Return the (X, Y) coordinate for the center point of the cell that contains the specified text.  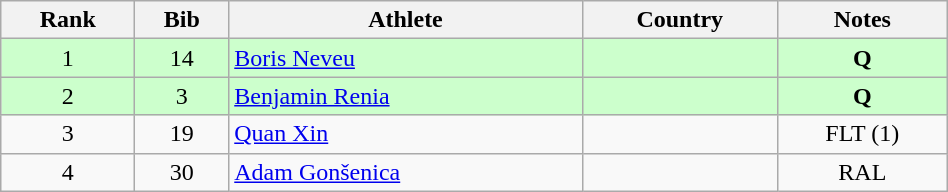
4 (68, 172)
Adam Gonšenica (406, 172)
FLT (1) (862, 134)
30 (182, 172)
19 (182, 134)
1 (68, 58)
Bib (182, 20)
Country (680, 20)
14 (182, 58)
RAL (862, 172)
Benjamin Renia (406, 96)
Rank (68, 20)
Boris Neveu (406, 58)
Quan Xin (406, 134)
2 (68, 96)
Athlete (406, 20)
Notes (862, 20)
